Return [X, Y] of the center of cell containing provided text 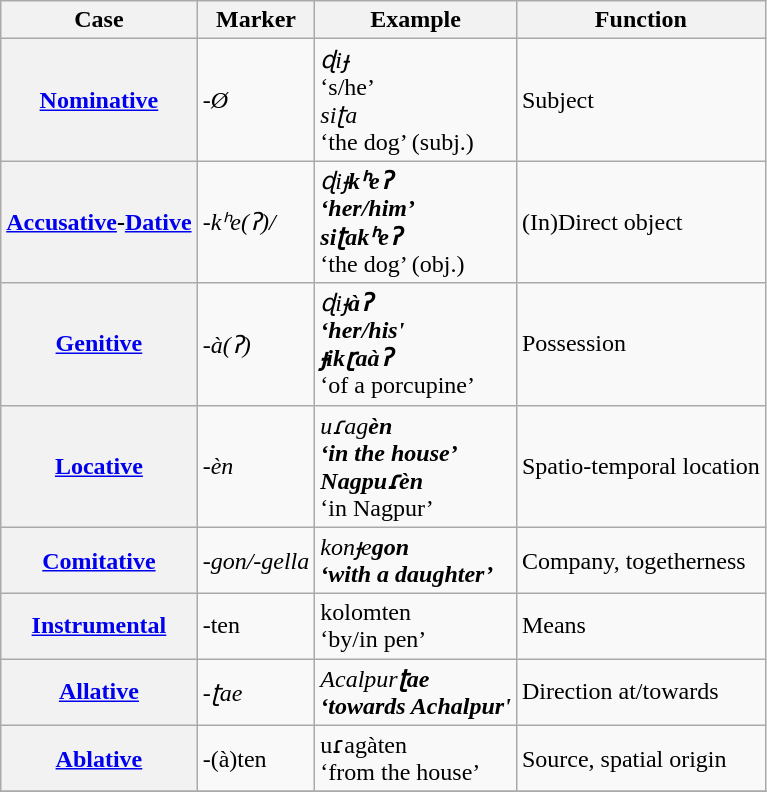
-Ø [256, 100]
-gon/-gella [256, 560]
Direction at/towards [640, 692]
Means [640, 626]
Subject [640, 100]
Allative [99, 692]
ɖiɟkʰeʔ‘her/him’siʈakʰeʔ‘the dog’ (obj.) [416, 222]
Instrumental [99, 626]
konɟegon‘with a daughter’ [416, 560]
Accusative-Dative [99, 222]
Example [416, 20]
Comitative [99, 560]
Ablative [99, 758]
ɖiɟ‘s/he’siʈa‘the dog’ (subj.) [416, 100]
(In)Direct object [640, 222]
kolomten‘by/in pen’ [416, 626]
Function [640, 20]
-ʈae [256, 692]
Company, togetherness [640, 560]
uɾagàten‘from the house’ [416, 758]
Case [99, 20]
-à(ʔ) [256, 344]
-kʰe(ʔ)/ [256, 222]
-(à)ten [256, 758]
Source, spatial origin [640, 758]
Genitive [99, 344]
Acalpurʈae‘towards Achalpur' [416, 692]
-ten [256, 626]
Marker [256, 20]
Spatio-temporal location [640, 466]
-èn [256, 466]
uɾagèn‘in the house’Nagpuɾèn‘in Nagpur’ [416, 466]
Possession [640, 344]
Locative [99, 466]
Nominative [99, 100]
ɖiɟàʔ‘her/his'ɟikɽaàʔ‘of a porcupine’ [416, 344]
